Detect which cell encompasses the target text, then output its (x, y) center coordinate. 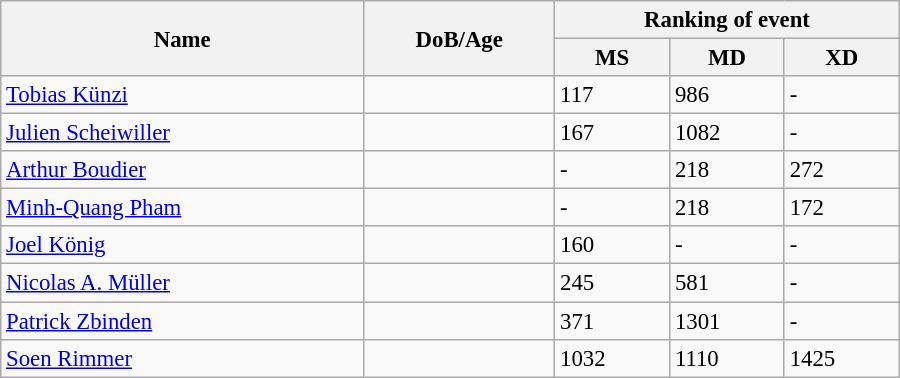
Tobias Künzi (182, 95)
160 (612, 245)
Joel König (182, 245)
371 (612, 321)
DoB/Age (460, 38)
272 (842, 170)
Ranking of event (727, 20)
167 (612, 133)
Soen Rimmer (182, 358)
1425 (842, 358)
Nicolas A. Müller (182, 283)
1301 (728, 321)
245 (612, 283)
1032 (612, 358)
986 (728, 95)
Minh-Quang Pham (182, 208)
XD (842, 58)
1110 (728, 358)
117 (612, 95)
Julien Scheiwiller (182, 133)
172 (842, 208)
Name (182, 38)
581 (728, 283)
MS (612, 58)
Arthur Boudier (182, 170)
Patrick Zbinden (182, 321)
1082 (728, 133)
MD (728, 58)
